For the text-containing cell, return its midpoint in [x, y] coordinate format. 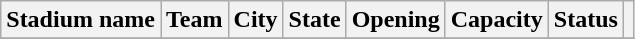
Team [194, 20]
Capacity [496, 20]
Status [586, 20]
Stadium name [81, 20]
City [256, 20]
State [314, 20]
Opening [396, 20]
